Identify which cell holds the provided text, then report its (x, y) central coordinate. 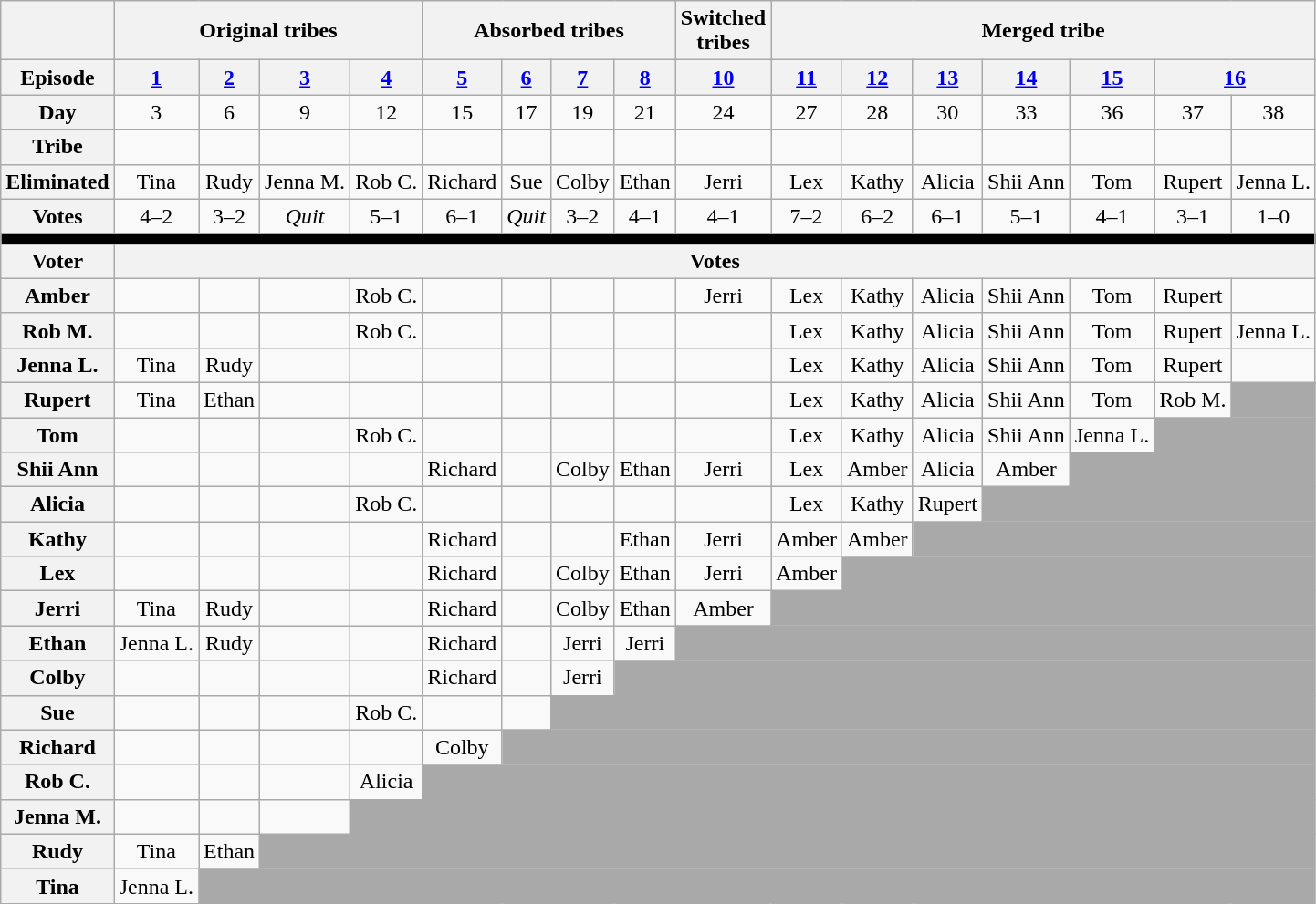
1–0 (1273, 216)
24 (723, 112)
10 (723, 78)
27 (807, 112)
13 (947, 78)
Day (57, 112)
16 (1236, 78)
37 (1193, 112)
Merged tribe (1044, 31)
17 (527, 112)
36 (1112, 112)
4 (387, 78)
38 (1273, 112)
Episode (57, 78)
2 (230, 78)
7–2 (807, 216)
8 (644, 78)
Eliminated (57, 182)
11 (807, 78)
19 (582, 112)
9 (305, 112)
Tribe (57, 147)
1 (156, 78)
21 (644, 112)
Absorbed tribes (549, 31)
30 (947, 112)
Switchedtribes (723, 31)
6–2 (877, 216)
33 (1027, 112)
Original tribes (268, 31)
28 (877, 112)
7 (582, 78)
14 (1027, 78)
Voter (57, 261)
4–2 (156, 216)
3–1 (1193, 216)
5 (462, 78)
